Pinpoint the cell where the given text exists, returning its [x, y] midpoint coordinate. 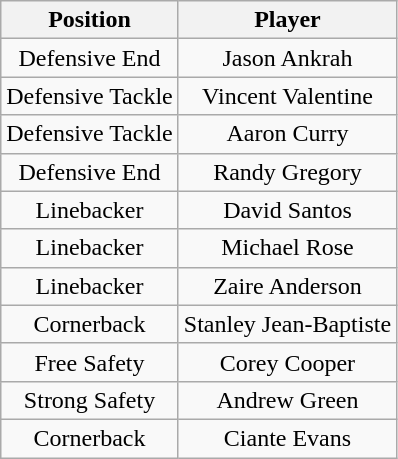
Zaire Anderson [287, 286]
Strong Safety [90, 400]
Andrew Green [287, 400]
Stanley Jean-Baptiste [287, 324]
Jason Ankrah [287, 58]
Michael Rose [287, 248]
Free Safety [90, 362]
Corey Cooper [287, 362]
David Santos [287, 210]
Aaron Curry [287, 134]
Vincent Valentine [287, 96]
Randy Gregory [287, 172]
Player [287, 20]
Position [90, 20]
Ciante Evans [287, 438]
